Detect which cell encompasses the target text, then output its [x, y] center coordinate. 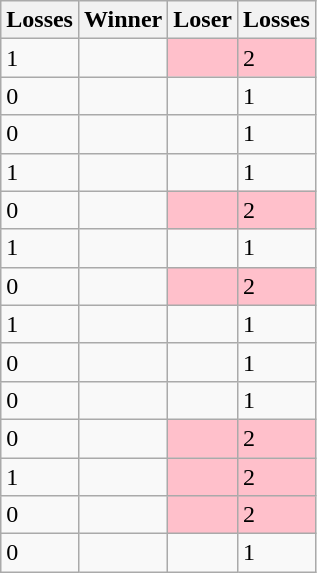
Loser [203, 20]
Winner [122, 20]
